Scan for the cell matching the given text and deliver its (X, Y) coordinate at center. 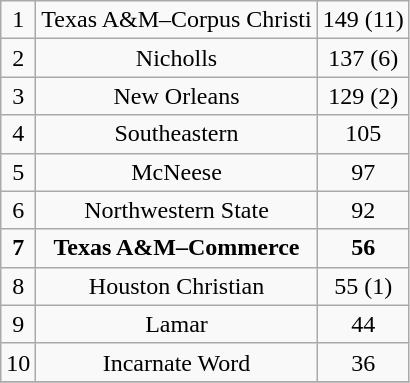
Texas A&M–Corpus Christi (176, 20)
137 (6) (363, 58)
92 (363, 210)
149 (11) (363, 20)
Southeastern (176, 134)
Northwestern State (176, 210)
1 (18, 20)
Incarnate Word (176, 362)
44 (363, 324)
9 (18, 324)
105 (363, 134)
36 (363, 362)
McNeese (176, 172)
2 (18, 58)
56 (363, 248)
Nicholls (176, 58)
5 (18, 172)
10 (18, 362)
97 (363, 172)
New Orleans (176, 96)
Lamar (176, 324)
Houston Christian (176, 286)
4 (18, 134)
Texas A&M–Commerce (176, 248)
7 (18, 248)
6 (18, 210)
8 (18, 286)
129 (2) (363, 96)
3 (18, 96)
55 (1) (363, 286)
